For the text-containing cell, return its midpoint in (x, y) coordinate format. 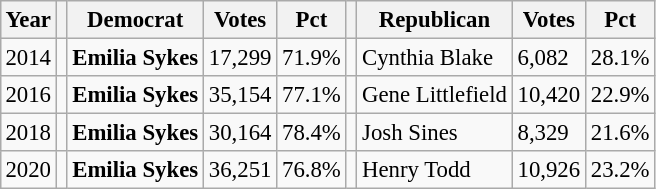
10,926 (548, 170)
77.1% (312, 95)
Year (28, 20)
Josh Sines (434, 133)
30,164 (240, 133)
78.4% (312, 133)
Republican (434, 20)
71.9% (312, 57)
2020 (28, 170)
17,299 (240, 57)
35,154 (240, 95)
21.6% (620, 133)
22.9% (620, 95)
10,420 (548, 95)
6,082 (548, 57)
Democrat (136, 20)
8,329 (548, 133)
76.8% (312, 170)
Gene Littlefield (434, 95)
36,251 (240, 170)
2018 (28, 133)
2014 (28, 57)
23.2% (620, 170)
Henry Todd (434, 170)
28.1% (620, 57)
2016 (28, 95)
Cynthia Blake (434, 57)
